Capture the cell that displays the provided text and extract its (X, Y) central coordinate. 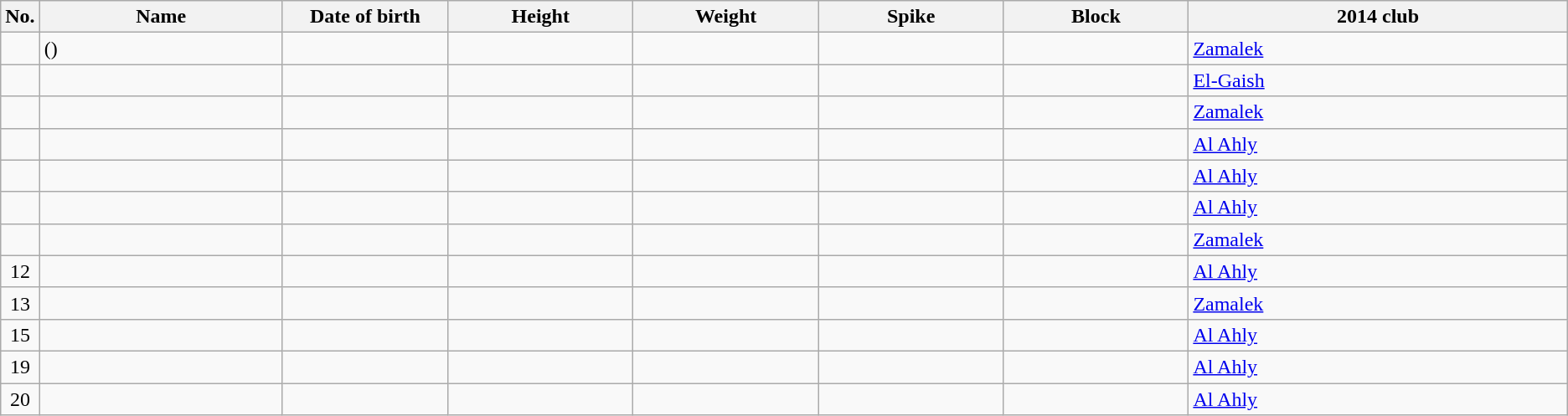
2014 club (1378, 17)
Height (541, 17)
13 (20, 303)
Block (1096, 17)
No. (20, 17)
Weight (725, 17)
Spike (911, 17)
19 (20, 367)
12 (20, 271)
() (161, 49)
Date of birth (365, 17)
El-Gaish (1378, 80)
15 (20, 335)
20 (20, 399)
Name (161, 17)
